Find where the given text appears and provide that cell's center as (x, y) coordinate. 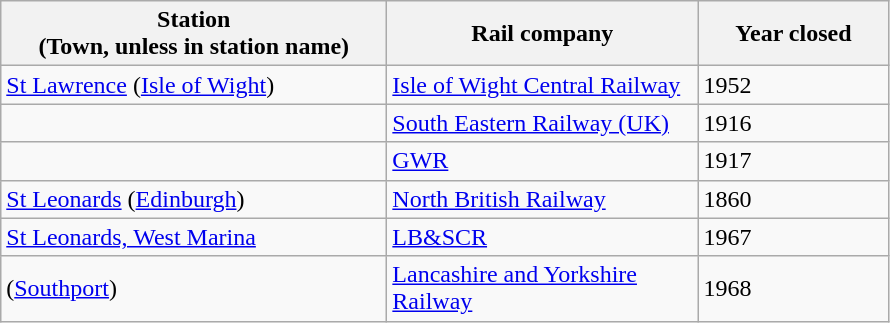
North British Railway (542, 199)
LB&SCR (542, 237)
St Leonards, West Marina (194, 237)
Year closed (794, 34)
Rail company (542, 34)
St Leonards (Edinburgh) (194, 199)
St Lawrence (Isle of Wight) (194, 85)
1917 (794, 161)
South Eastern Railway (UK) (542, 123)
1968 (794, 288)
1860 (794, 199)
1916 (794, 123)
(Southport) (194, 288)
Station(Town, unless in station name) (194, 34)
GWR (542, 161)
Lancashire and Yorkshire Railway (542, 288)
Isle of Wight Central Railway (542, 85)
1967 (794, 237)
1952 (794, 85)
